From the cell containing the given text, extract its center point as [x, y] coordinate. 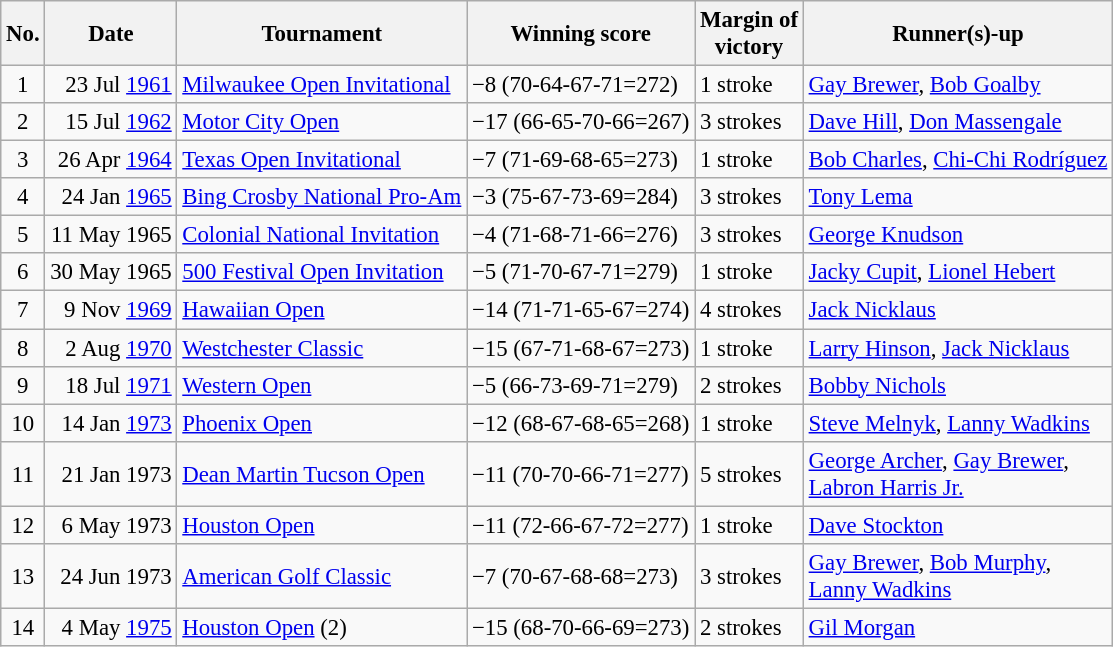
−5 (66-73-69-71=279) [581, 385]
Hawaiian Open [322, 310]
−15 (67-71-68-67=273) [581, 348]
−8 (70-64-67-71=272) [581, 85]
4 [23, 197]
Jacky Cupit, Lionel Hebert [958, 273]
Phoenix Open [322, 423]
9 Nov 1969 [111, 310]
−15 (68-70-66-69=273) [581, 627]
13 [23, 576]
Gil Morgan [958, 627]
Winning score [581, 34]
−3 (75-67-73-69=284) [581, 197]
No. [23, 34]
Houston Open [322, 525]
Texas Open Invitational [322, 160]
−5 (71-70-67-71=279) [581, 273]
10 [23, 423]
Bob Charles, Chi-Chi Rodríguez [958, 160]
Bobby Nichols [958, 385]
14 Jan 1973 [111, 423]
24 Jan 1965 [111, 197]
4 strokes [750, 310]
−12 (68-67-68-65=268) [581, 423]
Gay Brewer, Bob Murphy, Lanny Wadkins [958, 576]
500 Festival Open Invitation [322, 273]
−14 (71-71-65-67=274) [581, 310]
Tournament [322, 34]
8 [23, 348]
Western Open [322, 385]
15 Jul 1962 [111, 122]
Steve Melnyk, Lanny Wadkins [958, 423]
18 Jul 1971 [111, 385]
24 Jun 1973 [111, 576]
Gay Brewer, Bob Goalby [958, 85]
−4 (71-68-71-66=276) [581, 235]
−7 (71-69-68-65=273) [581, 160]
6 May 1973 [111, 525]
Dave Hill, Don Massengale [958, 122]
Margin ofvictory [750, 34]
American Golf Classic [322, 576]
5 strokes [750, 474]
14 [23, 627]
6 [23, 273]
2 Aug 1970 [111, 348]
Houston Open (2) [322, 627]
12 [23, 525]
Motor City Open [322, 122]
Bing Crosby National Pro-Am [322, 197]
30 May 1965 [111, 273]
Runner(s)-up [958, 34]
Colonial National Invitation [322, 235]
11 May 1965 [111, 235]
7 [23, 310]
George Archer, Gay Brewer, Labron Harris Jr. [958, 474]
George Knudson [958, 235]
Larry Hinson, Jack Nicklaus [958, 348]
−17 (66-65-70-66=267) [581, 122]
Tony Lema [958, 197]
5 [23, 235]
11 [23, 474]
26 Apr 1964 [111, 160]
−11 (70-70-66-71=277) [581, 474]
Milwaukee Open Invitational [322, 85]
Date [111, 34]
Jack Nicklaus [958, 310]
21 Jan 1973 [111, 474]
3 [23, 160]
Westchester Classic [322, 348]
1 [23, 85]
4 May 1975 [111, 627]
23 Jul 1961 [111, 85]
2 [23, 122]
Dean Martin Tucson Open [322, 474]
Dave Stockton [958, 525]
−11 (72-66-67-72=277) [581, 525]
9 [23, 385]
−7 (70-67-68-68=273) [581, 576]
